Return [x, y] of the center of cell containing provided text 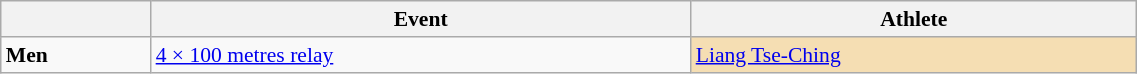
Event [421, 19]
4 × 100 metres relay [421, 55]
Liang Tse-Ching [914, 55]
Athlete [914, 19]
Men [76, 55]
